For the text-containing cell, return its midpoint in [x, y] coordinate format. 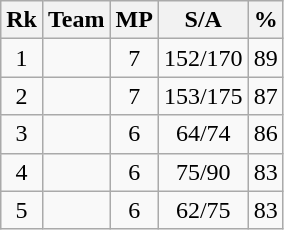
MP [134, 20]
3 [22, 134]
62/75 [203, 210]
153/175 [203, 96]
75/90 [203, 172]
4 [22, 172]
5 [22, 210]
1 [22, 58]
Team [76, 20]
% [266, 20]
89 [266, 58]
2 [22, 96]
86 [266, 134]
Rk [22, 20]
87 [266, 96]
64/74 [203, 134]
152/170 [203, 58]
S/A [203, 20]
